From the cell containing the given text, extract its center point as [X, Y] coordinate. 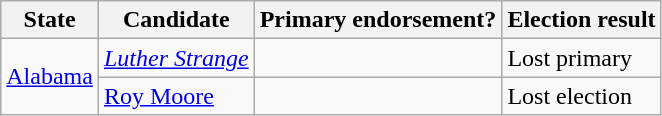
Lost primary [582, 58]
Luther Strange [176, 58]
Lost election [582, 96]
Election result [582, 20]
Roy Moore [176, 96]
Alabama [50, 77]
State [50, 20]
Candidate [176, 20]
Primary endorsement? [378, 20]
